Search for the cell housing the specified text and yield its [x, y] center coordinate. 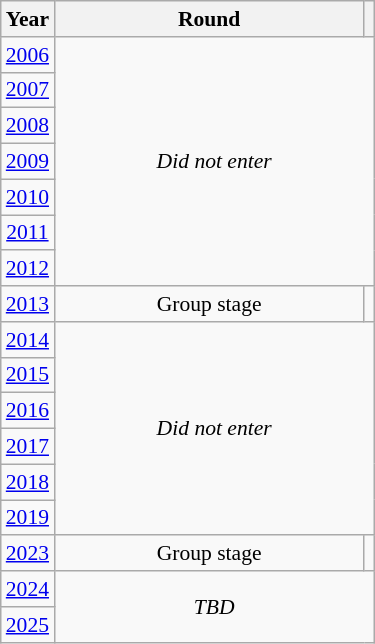
2019 [28, 518]
Year [28, 19]
2013 [28, 304]
2018 [28, 482]
2025 [28, 625]
2016 [28, 411]
2008 [28, 126]
TBD [214, 606]
2010 [28, 197]
2011 [28, 233]
2024 [28, 589]
2012 [28, 269]
2014 [28, 340]
2015 [28, 375]
2006 [28, 55]
2017 [28, 447]
2007 [28, 90]
2023 [28, 554]
Round [209, 19]
2009 [28, 162]
